Identify which cell holds the provided text, then report its [x, y] central coordinate. 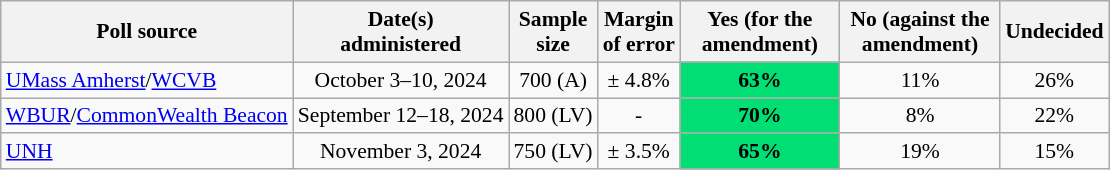
Date(s)administered [401, 32]
8% [920, 116]
Samplesize [552, 32]
Poll source [147, 32]
UMass Amherst/WCVB [147, 80]
26% [1054, 80]
22% [1054, 116]
WBUR/CommonWealth Beacon [147, 116]
No (against the amendment) [920, 32]
± 3.5% [639, 152]
63% [760, 80]
800 (LV) [552, 116]
11% [920, 80]
Yes (for the amendment) [760, 32]
65% [760, 152]
October 3–10, 2024 [401, 80]
15% [1054, 152]
- [639, 116]
Undecided [1054, 32]
± 4.8% [639, 80]
September 12–18, 2024 [401, 116]
19% [920, 152]
70% [760, 116]
750 (LV) [552, 152]
November 3, 2024 [401, 152]
Marginof error [639, 32]
700 (A) [552, 80]
UNH [147, 152]
